Output the [x, y] coordinate of the center of the cell containing the given text.  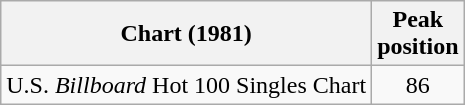
86 [418, 85]
Peakposition [418, 34]
Chart (1981) [186, 34]
U.S. Billboard Hot 100 Singles Chart [186, 85]
